Provide the (x, y) coordinate of the cell's center where the given text is located.  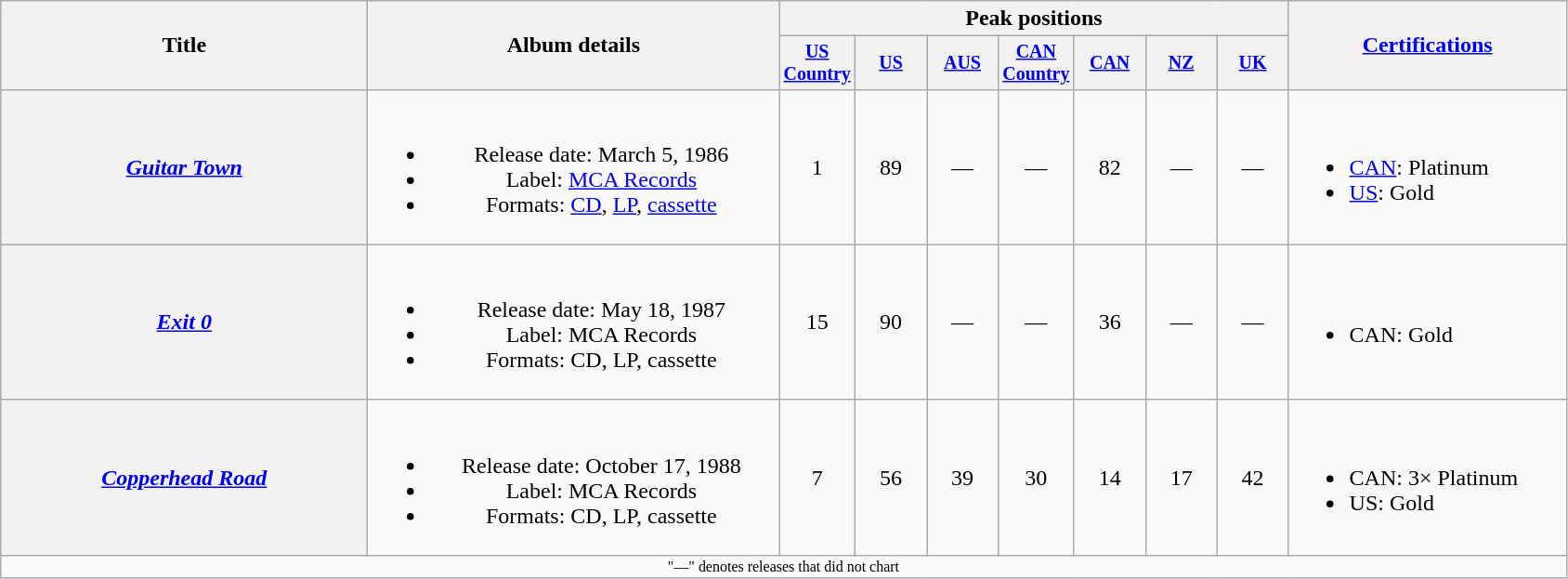
US Country (817, 63)
39 (962, 478)
CAN: PlatinumUS: Gold (1427, 167)
Exit 0 (184, 322)
1 (817, 167)
7 (817, 478)
AUS (962, 63)
Guitar Town (184, 167)
CAN: 3× PlatinumUS: Gold (1427, 478)
89 (892, 167)
Copperhead Road (184, 478)
Certifications (1427, 46)
UK (1252, 63)
US (892, 63)
Release date: May 18, 1987Label: MCA RecordsFormats: CD, LP, cassette (574, 322)
30 (1036, 478)
42 (1252, 478)
90 (892, 322)
14 (1109, 478)
CAN Country (1036, 63)
Release date: March 5, 1986Label: MCA RecordsFormats: CD, LP, cassette (574, 167)
82 (1109, 167)
Peak positions (1034, 19)
36 (1109, 322)
Release date: October 17, 1988Label: MCA RecordsFormats: CD, LP, cassette (574, 478)
17 (1182, 478)
"—" denotes releases that did not chart (784, 566)
Title (184, 46)
15 (817, 322)
NZ (1182, 63)
Album details (574, 46)
CAN: Gold (1427, 322)
56 (892, 478)
CAN (1109, 63)
